Output the [X, Y] coordinate of the center of the cell containing the given text.  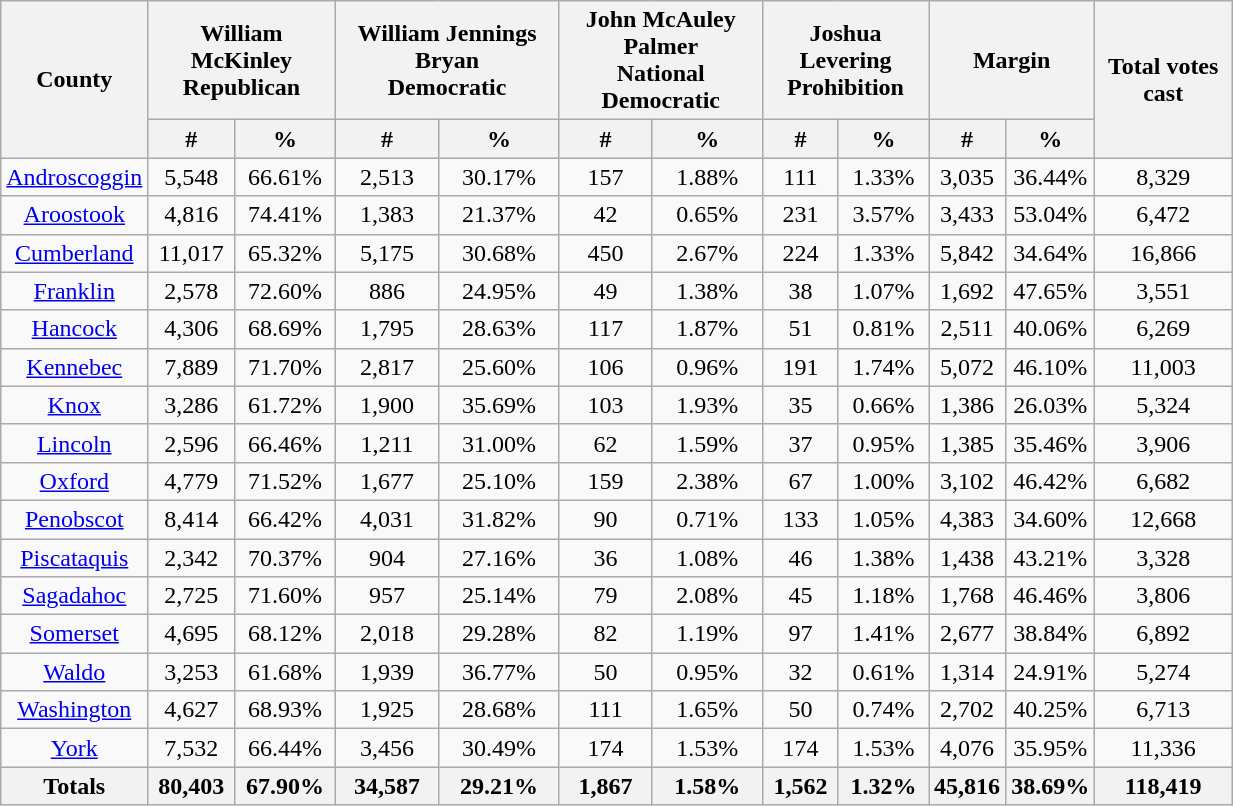
4,816 [192, 215]
6,713 [1164, 710]
46.46% [1050, 596]
William Jennings BryanDemocratic [447, 60]
71.70% [285, 367]
26.03% [1050, 405]
3,906 [1164, 443]
16,866 [1164, 253]
53.04% [1050, 215]
1,925 [387, 710]
24.95% [499, 291]
1.58% [707, 786]
2,342 [192, 557]
0.61% [883, 672]
34,587 [387, 786]
1.05% [883, 519]
4,383 [968, 519]
1,692 [968, 291]
1.07% [883, 291]
8,414 [192, 519]
191 [800, 367]
68.69% [285, 329]
40.25% [1050, 710]
224 [800, 253]
957 [387, 596]
106 [606, 367]
66.42% [285, 519]
3,035 [968, 177]
1,438 [968, 557]
1.93% [707, 405]
Somerset [74, 634]
46.42% [1050, 481]
25.10% [499, 481]
37 [800, 443]
43.21% [1050, 557]
31.82% [499, 519]
Oxford [74, 481]
30.49% [499, 748]
35.69% [499, 405]
2.38% [707, 481]
1.74% [883, 367]
1,386 [968, 405]
3,433 [968, 215]
46.10% [1050, 367]
Penobscot [74, 519]
1,867 [606, 786]
49 [606, 291]
67 [800, 481]
0.74% [883, 710]
117 [606, 329]
3,551 [1164, 291]
4,076 [968, 748]
29.28% [499, 634]
1.41% [883, 634]
County [74, 80]
4,695 [192, 634]
3,286 [192, 405]
28.68% [499, 710]
1,383 [387, 215]
Androscoggin [74, 177]
1,211 [387, 443]
1.88% [707, 177]
1.00% [883, 481]
28.63% [499, 329]
Margin [1012, 60]
24.91% [1050, 672]
38 [800, 291]
Totals [74, 786]
65.32% [285, 253]
3,456 [387, 748]
74.41% [285, 215]
0.66% [883, 405]
61.72% [285, 405]
97 [800, 634]
2.08% [707, 596]
6,472 [1164, 215]
21.37% [499, 215]
72.60% [285, 291]
36.77% [499, 672]
Lincoln [74, 443]
47.65% [1050, 291]
3,328 [1164, 557]
Aroostook [74, 215]
2,725 [192, 596]
36.44% [1050, 177]
1.59% [707, 443]
1.32% [883, 786]
Knox [74, 405]
29.21% [499, 786]
7,889 [192, 367]
1,939 [387, 672]
0.96% [707, 367]
Kennebec [74, 367]
Franklin [74, 291]
8,329 [1164, 177]
5,548 [192, 177]
231 [800, 215]
1,900 [387, 405]
2,511 [968, 329]
34.60% [1050, 519]
2,677 [968, 634]
46 [800, 557]
90 [606, 519]
2,018 [387, 634]
York [74, 748]
5,842 [968, 253]
133 [800, 519]
32 [800, 672]
Cumberland [74, 253]
Waldo [74, 672]
6,269 [1164, 329]
27.16% [499, 557]
51 [800, 329]
68.93% [285, 710]
0.71% [707, 519]
4,031 [387, 519]
79 [606, 596]
Piscataquis [74, 557]
5,175 [387, 253]
Hancock [74, 329]
36 [606, 557]
66.46% [285, 443]
4,306 [192, 329]
61.68% [285, 672]
2,702 [968, 710]
1,677 [387, 481]
45,816 [968, 786]
4,627 [192, 710]
30.68% [499, 253]
71.60% [285, 596]
38.69% [1050, 786]
30.17% [499, 177]
80,403 [192, 786]
66.44% [285, 748]
450 [606, 253]
31.00% [499, 443]
71.52% [285, 481]
38.84% [1050, 634]
3,102 [968, 481]
2,596 [192, 443]
William McKinleyRepublican [242, 60]
Joshua LeveringProhibition [845, 60]
25.14% [499, 596]
34.64% [1050, 253]
1.87% [707, 329]
82 [606, 634]
157 [606, 177]
40.06% [1050, 329]
35 [800, 405]
886 [387, 291]
3,806 [1164, 596]
1.08% [707, 557]
1.18% [883, 596]
Total votes cast [1164, 80]
25.60% [499, 367]
159 [606, 481]
1.19% [707, 634]
103 [606, 405]
0.65% [707, 215]
42 [606, 215]
66.61% [285, 177]
2,578 [192, 291]
11,003 [1164, 367]
62 [606, 443]
5,072 [968, 367]
3.57% [883, 215]
904 [387, 557]
John McAuley PalmerNational Democratic [660, 60]
67.90% [285, 786]
Washington [74, 710]
1,795 [387, 329]
35.95% [1050, 748]
5,274 [1164, 672]
1,562 [800, 786]
1,768 [968, 596]
0.81% [883, 329]
35.46% [1050, 443]
11,336 [1164, 748]
7,532 [192, 748]
118,419 [1164, 786]
68.12% [285, 634]
Sagadahoc [74, 596]
1.65% [707, 710]
5,324 [1164, 405]
4,779 [192, 481]
1,314 [968, 672]
3,253 [192, 672]
1,385 [968, 443]
6,892 [1164, 634]
2.67% [707, 253]
45 [800, 596]
2,513 [387, 177]
12,668 [1164, 519]
6,682 [1164, 481]
70.37% [285, 557]
11,017 [192, 253]
2,817 [387, 367]
